From the cell containing the given text, extract its center point as [x, y] coordinate. 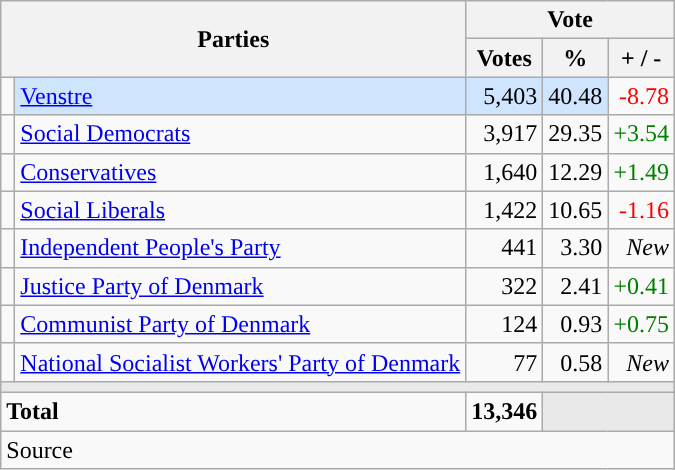
Vote [570, 20]
Social Democrats [240, 134]
2.41 [576, 286]
40.48 [576, 96]
0.58 [576, 362]
% [576, 58]
+0.75 [642, 324]
124 [504, 324]
Social Liberals [240, 210]
441 [504, 248]
13,346 [504, 411]
3.30 [576, 248]
Justice Party of Denmark [240, 286]
Source [338, 449]
+ / - [642, 58]
+1.49 [642, 172]
+3.54 [642, 134]
12.29 [576, 172]
0.93 [576, 324]
Independent People's Party [240, 248]
1,422 [504, 210]
Conservatives [240, 172]
National Socialist Workers' Party of Denmark [240, 362]
+0.41 [642, 286]
Communist Party of Denmark [240, 324]
5,403 [504, 96]
-1.16 [642, 210]
Total [234, 411]
77 [504, 362]
29.35 [576, 134]
1,640 [504, 172]
3,917 [504, 134]
Parties [234, 39]
Venstre [240, 96]
322 [504, 286]
-8.78 [642, 96]
10.65 [576, 210]
Votes [504, 58]
